Return (X, Y) of the center of cell containing provided text 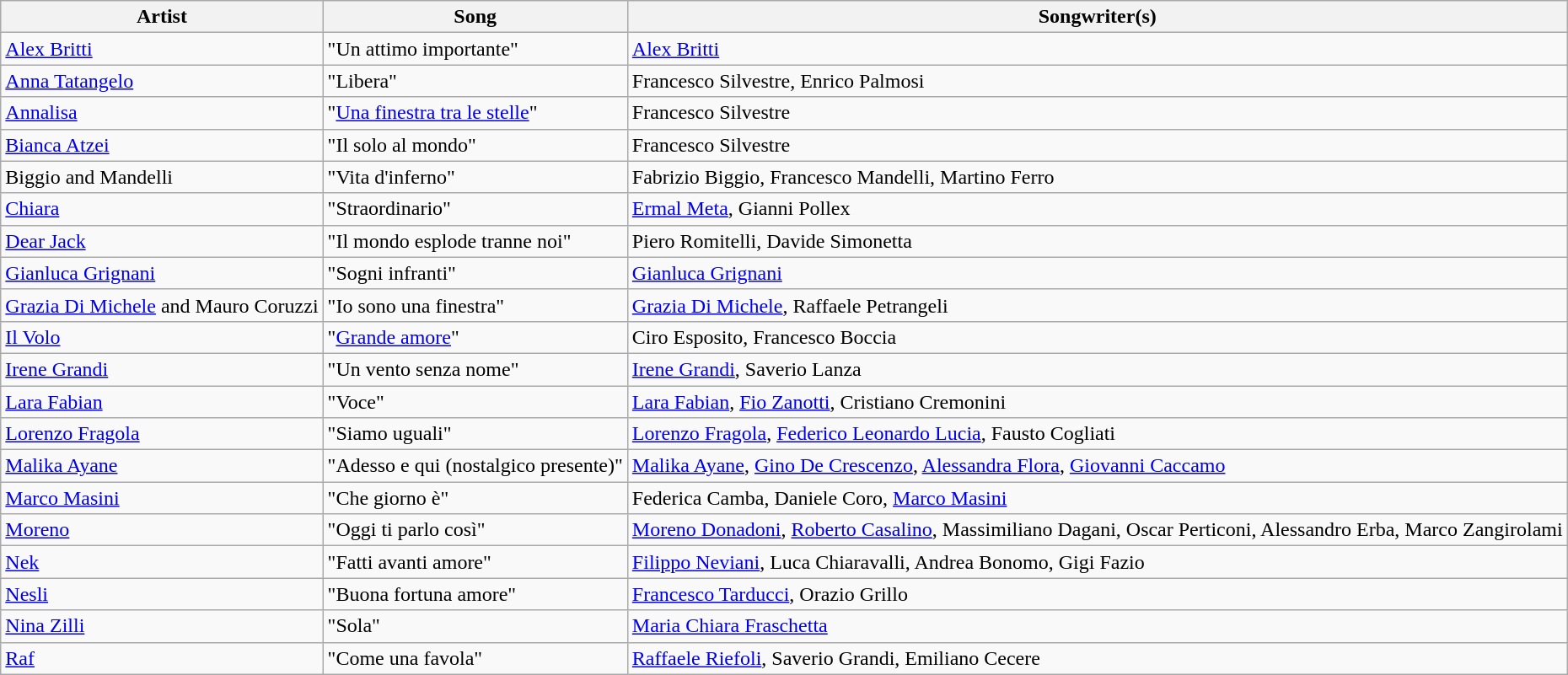
Malika Ayane, Gino De Crescenzo, Alessandra Flora, Giovanni Caccamo (1098, 466)
Ciro Esposito, Francesco Boccia (1098, 337)
Il Volo (162, 337)
Lara Fabian, Fio Zanotti, Cristiano Cremonini (1098, 402)
Dear Jack (162, 241)
Chiara (162, 209)
"Un vento senza nome" (475, 369)
"Oggi ti parlo così" (475, 530)
"Adesso e qui (nostalgico presente)" (475, 466)
Raffaele Riefoli, Saverio Grandi, Emiliano Cecere (1098, 658)
"Io sono una finestra" (475, 305)
"Buona fortuna amore" (475, 594)
Marco Masini (162, 498)
"Sola" (475, 626)
Moreno (162, 530)
Lara Fabian (162, 402)
Francesco Silvestre, Enrico Palmosi (1098, 81)
"Siamo uguali" (475, 434)
Malika Ayane (162, 466)
"Straordinario" (475, 209)
Fabrizio Biggio, Francesco Mandelli, Martino Ferro (1098, 177)
Ermal Meta, Gianni Pollex (1098, 209)
Moreno Donadoni, Roberto Casalino, Massimiliano Dagani, Oscar Perticoni, Alessandro Erba, Marco Zangirolami (1098, 530)
Nina Zilli (162, 626)
"Che giorno è" (475, 498)
Lorenzo Fragola, Federico Leonardo Lucia, Fausto Cogliati (1098, 434)
Federica Camba, Daniele Coro, Marco Masini (1098, 498)
Annalisa (162, 113)
Bianca Atzei (162, 145)
"Un attimo importante" (475, 49)
Grazia Di Michele, Raffaele Petrangeli (1098, 305)
"Come una favola" (475, 658)
"Il solo al mondo" (475, 145)
"Sogni infranti" (475, 273)
Nek (162, 562)
Irene Grandi (162, 369)
Anna Tatangelo (162, 81)
"Una finestra tra le stelle" (475, 113)
Irene Grandi, Saverio Lanza (1098, 369)
Biggio and Mandelli (162, 177)
Nesli (162, 594)
Raf (162, 658)
Piero Romitelli, Davide Simonetta (1098, 241)
Filippo Neviani, Luca Chiaravalli, Andrea Bonomo, Gigi Fazio (1098, 562)
"Libera" (475, 81)
Artist (162, 17)
"Vita d'inferno" (475, 177)
"Fatti avanti amore" (475, 562)
Lorenzo Fragola (162, 434)
"Il mondo esplode tranne noi" (475, 241)
Maria Chiara Fraschetta (1098, 626)
Francesco Tarducci, Orazio Grillo (1098, 594)
Songwriter(s) (1098, 17)
"Voce" (475, 402)
Song (475, 17)
Grazia Di Michele and Mauro Coruzzi (162, 305)
"Grande amore" (475, 337)
